Provide the (X, Y) coordinate of the cell's center where the given text is located.  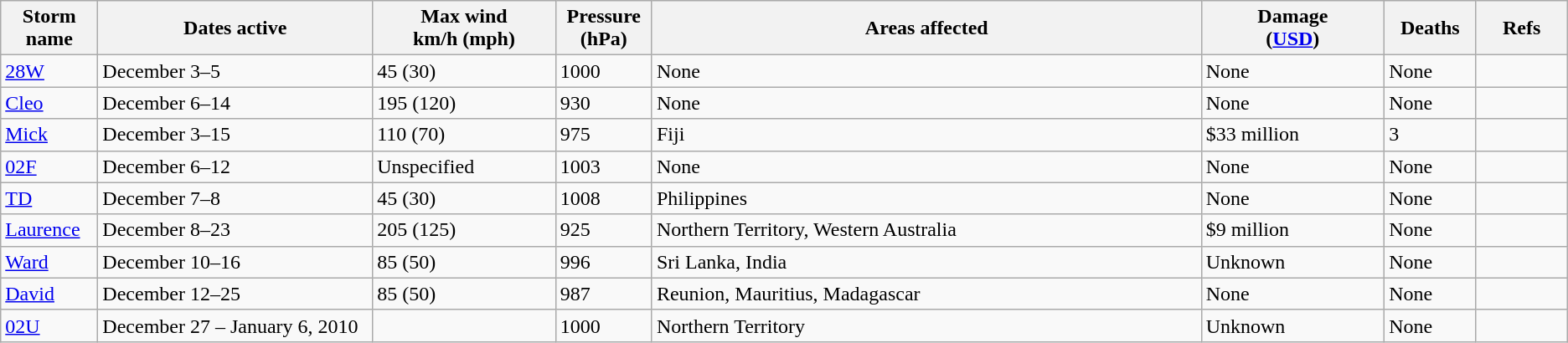
$9 million (1293, 230)
Laurence (49, 230)
Deaths (1431, 28)
3 (1431, 135)
David (49, 294)
Pressure(hPa) (603, 28)
Max windkm/h (mph) (464, 28)
Northern Territory, Western Australia (926, 230)
Cleo (49, 103)
December 3–15 (235, 135)
02F (49, 166)
December 3–5 (235, 71)
925 (603, 230)
December 12–25 (235, 294)
Reunion, Mauritius, Madagascar (926, 294)
December 7–8 (235, 198)
Unspecified (464, 166)
205 (125) (464, 230)
02U (49, 325)
Philippines (926, 198)
Dates active (235, 28)
December 27 – January 6, 2010 (235, 325)
December 10–16 (235, 262)
Northern Territory (926, 325)
Storm name (49, 28)
Ward (49, 262)
Fiji (926, 135)
110 (70) (464, 135)
Mick (49, 135)
987 (603, 294)
Sri Lanka, India (926, 262)
1003 (603, 166)
930 (603, 103)
December 6–12 (235, 166)
Areas affected (926, 28)
December 8–23 (235, 230)
$33 million (1293, 135)
TD (49, 198)
1008 (603, 198)
Refs (1521, 28)
195 (120) (464, 103)
975 (603, 135)
December 6–14 (235, 103)
996 (603, 262)
28W (49, 71)
Damage(USD) (1293, 28)
